For the text-containing cell, return its midpoint in [X, Y] coordinate format. 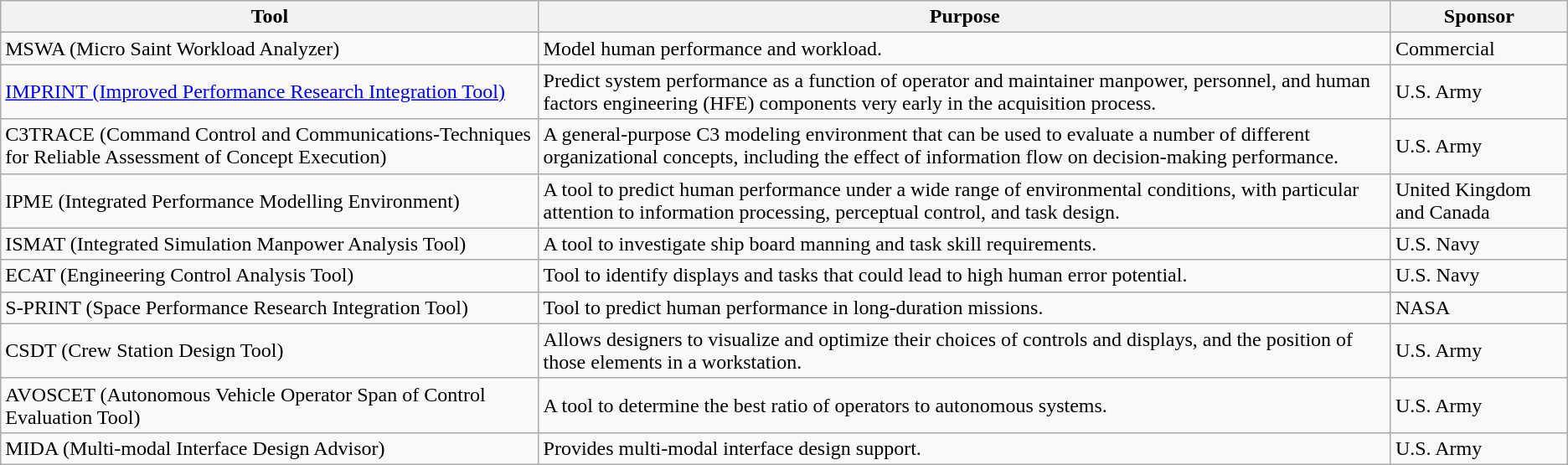
A tool to investigate ship board manning and task skill requirements. [965, 244]
Tool to predict human performance in long-duration missions. [965, 307]
Commercial [1479, 49]
Sponsor [1479, 17]
CSDT (Crew Station Design Tool) [270, 350]
Tool [270, 17]
Tool to identify displays and tasks that could lead to high human error potential. [965, 276]
United Kingdom and Canada [1479, 201]
C3TRACE (Command Control and Communications-Techniques for Reliable Assessment of Concept Execution) [270, 146]
AVOSCET (Autonomous Vehicle Operator Span of Control Evaluation Tool) [270, 406]
Provides multi-modal interface design support. [965, 448]
S-PRINT (Space Performance Research Integration Tool) [270, 307]
ECAT (Engineering Control Analysis Tool) [270, 276]
Purpose [965, 17]
A tool to determine the best ratio of operators to autonomous systems. [965, 406]
IMPRINT (Improved Performance Research Integration Tool) [270, 92]
NASA [1479, 307]
MIDA (Multi-modal Interface Design Advisor) [270, 448]
Allows designers to visualize and optimize their choices of controls and displays, and the position of those elements in a workstation. [965, 350]
MSWA (Micro Saint Workload Analyzer) [270, 49]
Model human performance and workload. [965, 49]
ISMAT (Integrated Simulation Manpower Analysis Tool) [270, 244]
IPME (Integrated Performance Modelling Environment) [270, 201]
